Locate the cell with the specified text and output its (x, y) center coordinate. 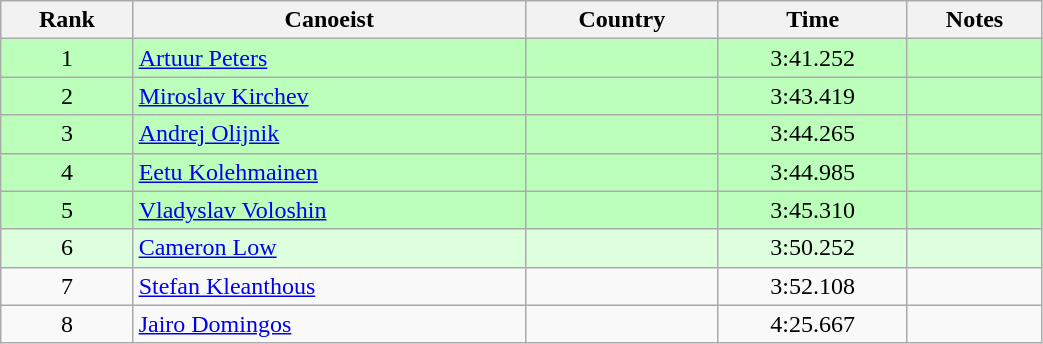
Stefan Kleanthous (329, 286)
6 (67, 248)
Artuur Peters (329, 58)
3:43.419 (812, 96)
Miroslav Kirchev (329, 96)
5 (67, 210)
Andrej Olijnik (329, 134)
8 (67, 324)
1 (67, 58)
Notes (974, 20)
Jairo Domingos (329, 324)
Country (622, 20)
Vladyslav Voloshin (329, 210)
3 (67, 134)
Time (812, 20)
4:25.667 (812, 324)
Cameron Low (329, 248)
Canoeist (329, 20)
Rank (67, 20)
2 (67, 96)
4 (67, 172)
3:52.108 (812, 286)
Eetu Kolehmainen (329, 172)
3:44.265 (812, 134)
3:45.310 (812, 210)
3:44.985 (812, 172)
3:41.252 (812, 58)
3:50.252 (812, 248)
7 (67, 286)
